Scan for the cell matching the given text and deliver its (X, Y) coordinate at center. 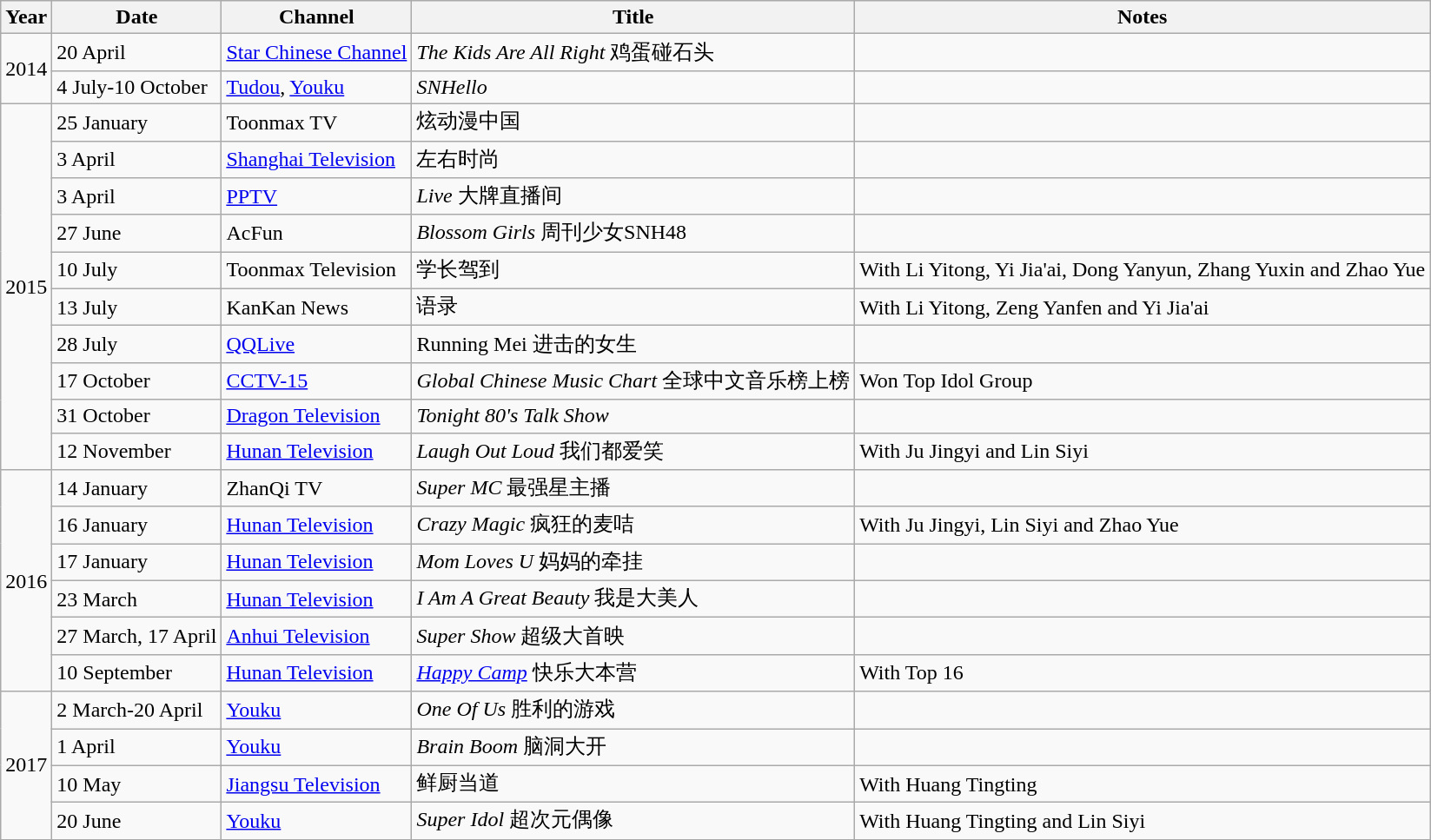
25 January (137, 122)
31 October (137, 416)
With Ju Jingyi, Lin Siyi and Zhao Yue (1143, 525)
Brain Boom 脑洞大开 (633, 747)
Won Top Idol Group (1143, 380)
27 June (137, 233)
Date (137, 17)
AcFun (316, 233)
Running Mei 进击的女生 (633, 344)
Super Show 超级大首映 (633, 636)
Title (633, 17)
鲜厨当道 (633, 784)
10 May (137, 784)
炫动漫中国 (633, 122)
Live 大牌直播间 (633, 196)
20 April (137, 52)
2014 (26, 69)
左右时尚 (633, 160)
27 March, 17 April (137, 636)
Toonmax TV (316, 122)
Anhui Television (316, 636)
2016 (26, 580)
Toonmax Television (316, 271)
Mom Loves U 妈妈的牵挂 (633, 563)
With Huang Tingting and Lin Siyi (1143, 822)
Global Chinese Music Chart 全球中文音乐榜上榜 (633, 380)
Super Idol 超次元偶像 (633, 822)
16 January (137, 525)
SNHello (633, 87)
CCTV-15 (316, 380)
PPTV (316, 196)
Shanghai Television (316, 160)
10 September (137, 672)
QQLive (316, 344)
10 July (137, 271)
4 July-10 October (137, 87)
2017 (26, 765)
2015 (26, 287)
One Of Us 胜利的游戏 (633, 711)
KanKan News (316, 308)
With Li Yitong, Yi Jia'ai, Dong Yanyun, Zhang Yuxin and Zhao Yue (1143, 271)
Laugh Out Loud 我们都爱笑 (633, 452)
With Ju Jingyi and Lin Siyi (1143, 452)
20 June (137, 822)
Channel (316, 17)
Happy Camp 快乐大本营 (633, 672)
The Kids Are All Right 鸡蛋碰石头 (633, 52)
I Am A Great Beauty 我是大美人 (633, 599)
Tudou, Youku (316, 87)
With Top 16 (1143, 672)
Notes (1143, 17)
17 January (137, 563)
语录 (633, 308)
ZhanQi TV (316, 488)
14 January (137, 488)
学长驾到 (633, 271)
13 July (137, 308)
Blossom Girls 周刊少女SNH48 (633, 233)
Crazy Magic 疯狂的麦咭 (633, 525)
Year (26, 17)
With Huang Tingting (1143, 784)
1 April (137, 747)
Jiangsu Television (316, 784)
Star Chinese Channel (316, 52)
23 March (137, 599)
Tonight 80's Talk Show (633, 416)
With Li Yitong, Zeng Yanfen and Yi Jia'ai (1143, 308)
28 July (137, 344)
2 March-20 April (137, 711)
17 October (137, 380)
12 November (137, 452)
Dragon Television (316, 416)
Super MC 最强星主播 (633, 488)
